Scan for the cell matching the given text and deliver its (x, y) coordinate at center. 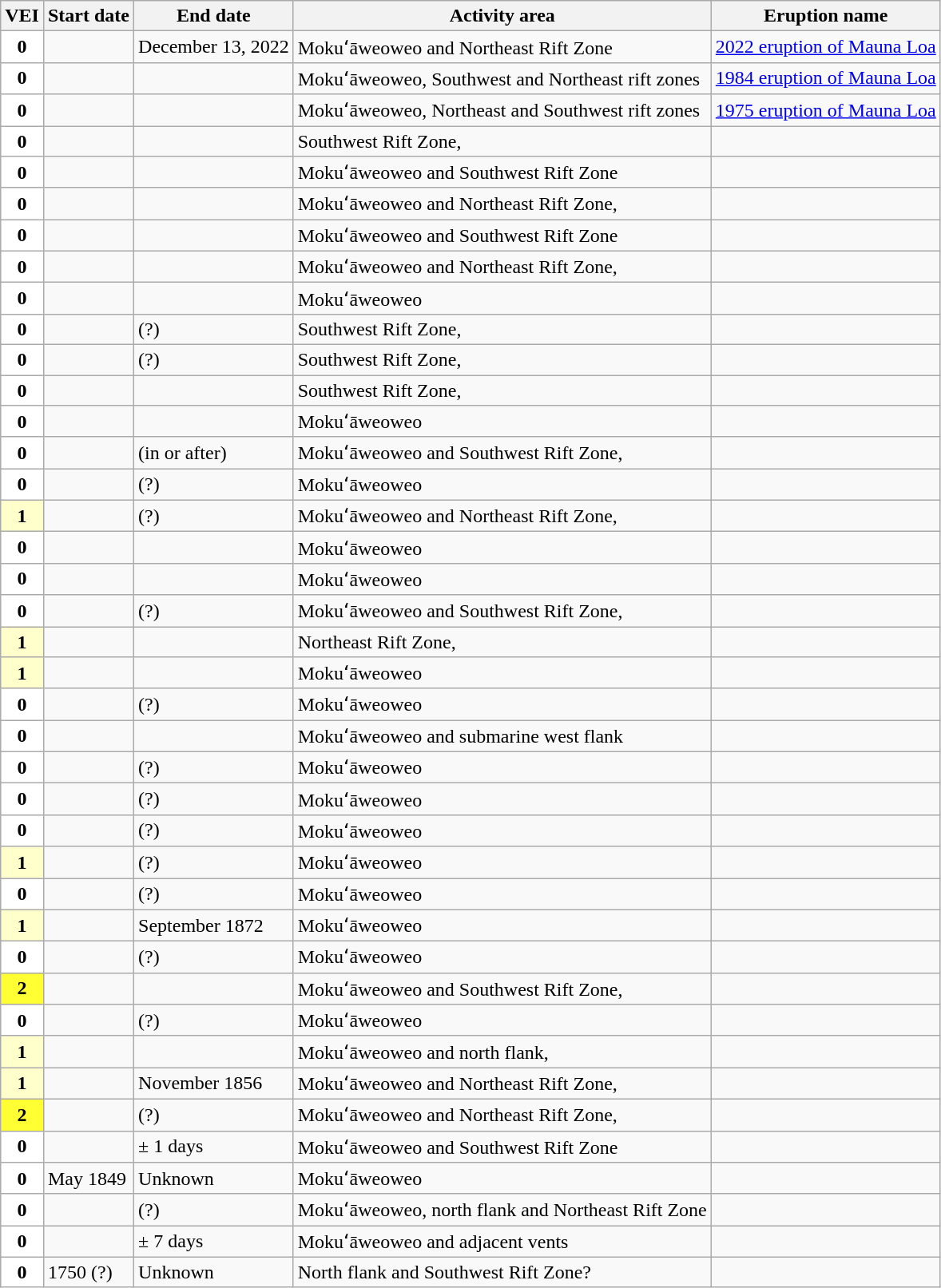
Mokuʻāweoweo and submarine west flank (502, 736)
Mokuʻāweoweo and Northeast Rift Zone (502, 47)
Start date (88, 16)
1984 eruption of Mauna Loa (826, 78)
May 1849 (88, 1179)
September 1872 (214, 925)
1750 (?) (88, 1272)
(in or after) (214, 453)
Mokuʻāweoweo, Southwest and Northeast rift zones (502, 78)
Mokuʻāweoweo, Northeast and Southwest rift zones (502, 110)
1975 eruption of Mauna Loa (826, 110)
Mokuʻāweoweo and adjacent vents (502, 1242)
VEI (22, 16)
± 1 days (214, 1147)
Northeast Rift Zone, (502, 641)
2022 eruption of Mauna Loa (826, 47)
November 1856 (214, 1084)
Mokuʻāweoweo and north flank, (502, 1052)
Eruption name (826, 16)
North flank and Southwest Rift Zone? (502, 1272)
Activity area (502, 16)
December 13, 2022 (214, 47)
± 7 days (214, 1242)
Mokuʻāweoweo, north flank and Northeast Rift Zone (502, 1210)
End date (214, 16)
